Locate the cell with the specified text and output its [X, Y] center coordinate. 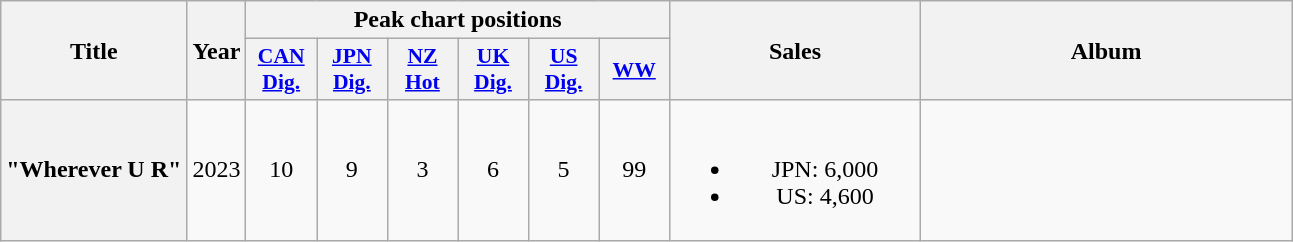
9 [352, 170]
CANDig. [282, 70]
JPN: 6,000US: 4,600 [794, 170]
USDig. [564, 70]
Year [216, 50]
"Wherever U R" [94, 170]
Title [94, 50]
99 [634, 170]
Sales [794, 50]
UKDig. [494, 70]
Peak chart positions [458, 20]
10 [282, 170]
WW [634, 70]
3 [422, 170]
6 [494, 170]
NZHot [422, 70]
5 [564, 170]
Album [1106, 50]
JPNDig. [352, 70]
2023 [216, 170]
